Identify which cell holds the provided text, then report its [x, y] central coordinate. 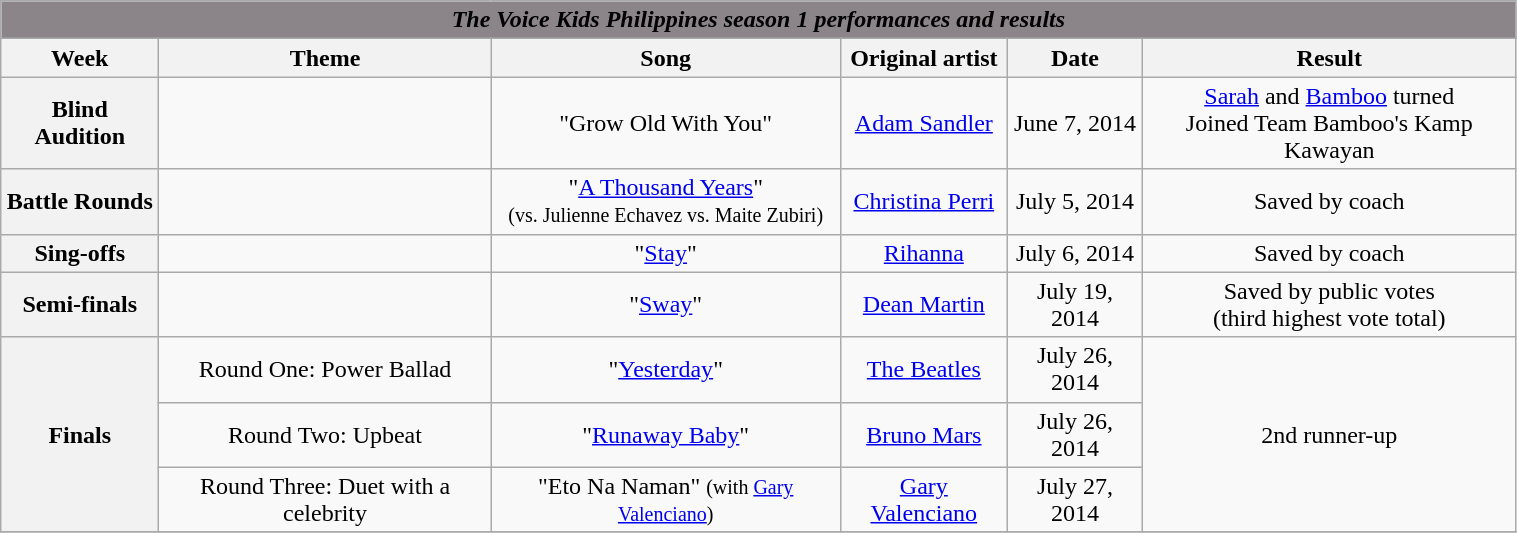
Theme [325, 58]
Song [666, 58]
July 5, 2014 [1074, 202]
The Beatles [924, 370]
Saved by public votes(third highest vote total) [1330, 304]
"A Thousand Years"(vs. Julienne Echavez vs. Maite Zubiri) [666, 202]
Rihanna [924, 253]
Blind Audition [80, 123]
Original artist [924, 58]
Round Two: Upbeat [325, 434]
Semi-finals [80, 304]
Round One: Power Ballad [325, 370]
"Grow Old With You" [666, 123]
Finals [80, 434]
Sarah and Bamboo turnedJoined Team Bamboo's Kamp Kawayan [1330, 123]
July 27, 2014 [1074, 500]
Bruno Mars [924, 434]
Result [1330, 58]
Round Three: Duet with a celebrity [325, 500]
Gary Valenciano [924, 500]
"Eto Na Naman" (with Gary Valenciano) [666, 500]
Battle Rounds [80, 202]
July 19, 2014 [1074, 304]
The Voice Kids Philippines season 1 performances and results [758, 20]
"Runaway Baby" [666, 434]
July 6, 2014 [1074, 253]
"Stay" [666, 253]
"Sway" [666, 304]
Sing-offs [80, 253]
2nd runner-up [1330, 434]
Week [80, 58]
Adam Sandler [924, 123]
Dean Martin [924, 304]
Christina Perri [924, 202]
"Yesterday" [666, 370]
Date [1074, 58]
June 7, 2014 [1074, 123]
